Pinpoint the cell where the given text exists, returning its [x, y] midpoint coordinate. 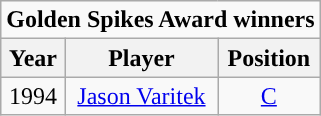
Golden Spikes Award winners [160, 20]
Year [34, 58]
C [270, 96]
Player [141, 58]
1994 [34, 96]
Jason Varitek [141, 96]
Position [270, 58]
